Extract the [X, Y] coordinate from the center of the cell holding the provided text.  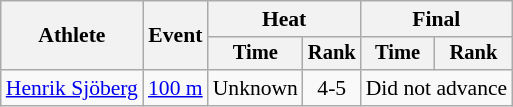
Henrik Sjöberg [72, 88]
Event [176, 36]
100 m [176, 88]
Unknown [256, 88]
Athlete [72, 36]
Did not advance [437, 88]
4-5 [332, 88]
Final [437, 19]
Heat [284, 19]
